Scan for the cell matching the given text and deliver its (x, y) coordinate at center. 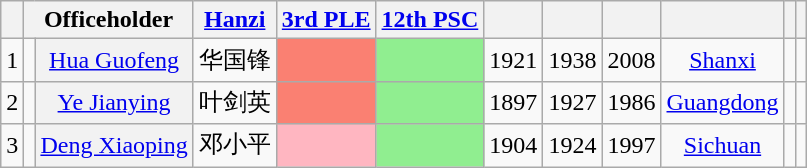
叶剑英 (234, 102)
2008 (632, 60)
1938 (572, 60)
1904 (514, 146)
Sichuan (722, 146)
Officeholder (108, 20)
Hanzi (234, 20)
华国锋 (234, 60)
Hua Guofeng (114, 60)
3 (12, 146)
Guangdong (722, 102)
Deng Xiaoping (114, 146)
2 (12, 102)
Ye Jianying (114, 102)
12th PSC (430, 20)
3rd PLE (326, 20)
1927 (572, 102)
1997 (632, 146)
1986 (632, 102)
1 (12, 60)
1924 (572, 146)
1921 (514, 60)
1897 (514, 102)
Shanxi (722, 60)
邓小平 (234, 146)
